Return the [x, y] coordinate for the center point of the cell that contains the specified text.  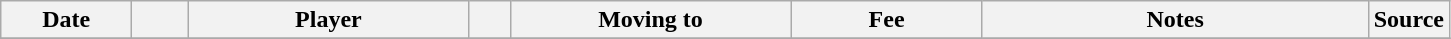
Notes [1175, 20]
Date [66, 20]
Source [1408, 20]
Fee [886, 20]
Player [328, 20]
Moving to [650, 20]
